Return (x, y) of the center of cell containing provided text 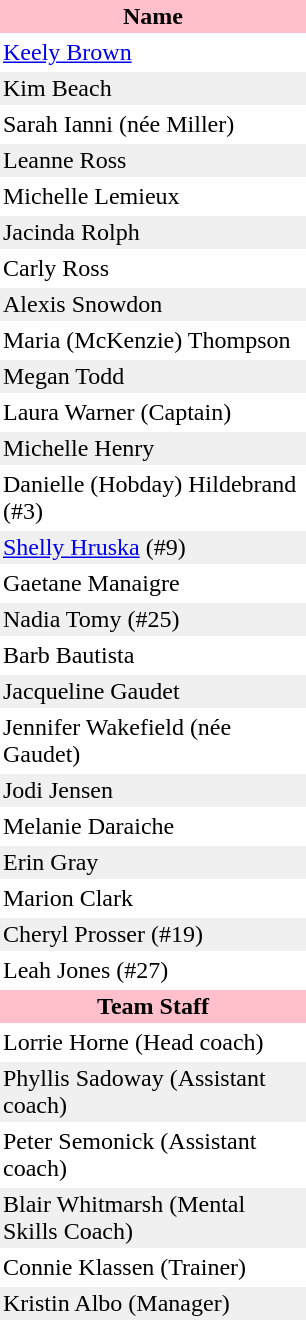
Nadia Tomy (#25) (153, 620)
Jacinda Rolph (153, 232)
Shelly Hruska (#9) (153, 548)
Jacqueline Gaudet (153, 692)
Alexis Snowdon (153, 304)
Gaetane Manaigre (153, 584)
Leanne Ross (153, 160)
Marion Clark (153, 898)
Barb Bautista (153, 656)
Danielle (Hobday) Hildebrand (#3) (153, 498)
Michelle Henry (153, 448)
Connie Klassen (Trainer) (153, 1268)
Leah Jones (#27) (153, 970)
Phyllis Sadoway (Assistant coach) (153, 1092)
Megan Todd (153, 376)
Carly Ross (153, 268)
Sarah Ianni (née Miller) (153, 124)
Keely Brown (153, 52)
Cheryl Prosser (#19) (153, 934)
Maria (McKenzie) Thompson (153, 340)
Laura Warner (Captain) (153, 412)
Erin Gray (153, 862)
Jodi Jensen (153, 790)
Jennifer Wakefield (née Gaudet) (153, 741)
Name (153, 16)
Blair Whitmarsh (Mental Skills Coach) (153, 1218)
Melanie Daraiche (153, 826)
Team Staff (153, 1006)
Kristin Albo (Manager) (153, 1304)
Lorrie Horne (Head coach) (153, 1042)
Peter Semonick (Assistant coach) (153, 1155)
Kim Beach (153, 88)
Michelle Lemieux (153, 196)
